Output the (X, Y) coordinate of the center of the cell containing the given text.  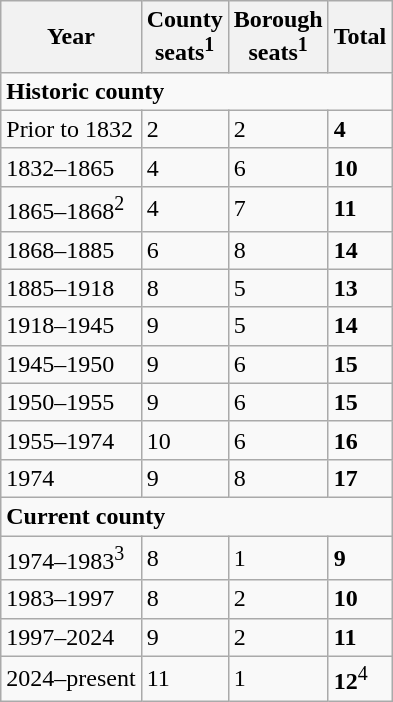
1974 (71, 478)
Prior to 1832 (71, 129)
1950–1955 (71, 402)
1945–1950 (71, 364)
1955–1974 (71, 440)
Historic county (196, 91)
Total (360, 37)
124 (360, 678)
Countyseats1 (184, 37)
Boroughseats1 (278, 37)
7 (278, 208)
17 (360, 478)
Current county (196, 516)
2024–present (71, 678)
1868–1885 (71, 250)
1997–2024 (71, 637)
1918–1945 (71, 326)
1832–1865 (71, 167)
1865–18682 (71, 208)
Year (71, 37)
1974–19833 (71, 558)
13 (360, 288)
1885–1918 (71, 288)
16 (360, 440)
1983–1997 (71, 599)
